For the text-containing cell, return its midpoint in (X, Y) coordinate format. 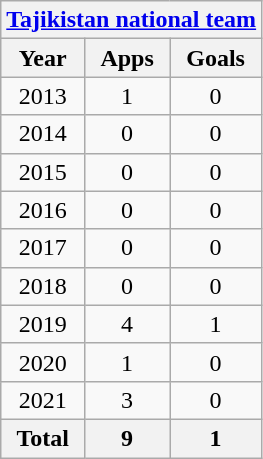
4 (128, 324)
Goals (216, 58)
2017 (43, 248)
Tajikistan national team (132, 20)
2015 (43, 172)
2013 (43, 96)
2019 (43, 324)
3 (128, 400)
Apps (128, 58)
2016 (43, 210)
2021 (43, 400)
2014 (43, 134)
9 (128, 438)
Year (43, 58)
2018 (43, 286)
2020 (43, 362)
Total (43, 438)
